Output the (x, y) coordinate of the center of the cell containing the given text.  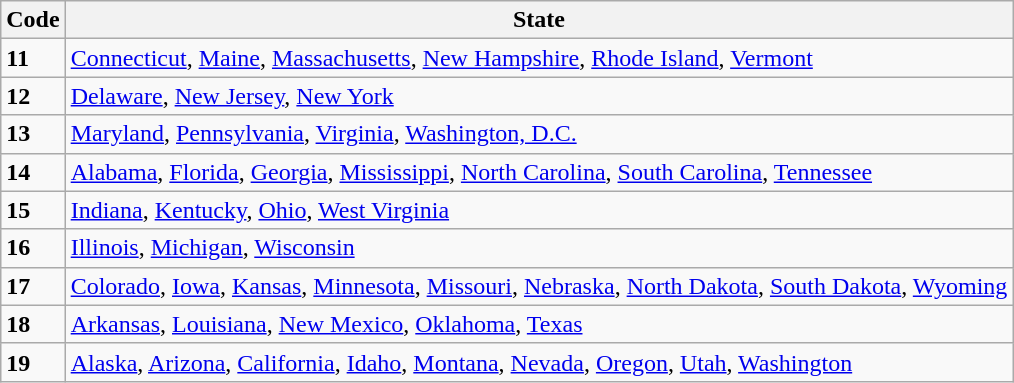
Alabama, Florida, Georgia, Mississippi, North Carolina, South Carolina, Tennessee (539, 172)
15 (33, 210)
Delaware, New Jersey, New York (539, 96)
16 (33, 248)
14 (33, 172)
13 (33, 134)
Indiana, Kentucky, Ohio, West Virginia (539, 210)
11 (33, 58)
State (539, 20)
Arkansas, Louisiana, New Mexico, Oklahoma, Texas (539, 324)
18 (33, 324)
19 (33, 362)
Maryland, Pennsylvania, Virginia, Washington, D.C. (539, 134)
Colorado, Iowa, Kansas, Minnesota, Missouri, Nebraska, North Dakota, South Dakota, Wyoming (539, 286)
Alaska, Arizona, California, Idaho, Montana, Nevada, Oregon, Utah, Washington (539, 362)
17 (33, 286)
12 (33, 96)
Connecticut, Maine, Massachusetts, New Hampshire, Rhode Island, Vermont (539, 58)
Code (33, 20)
Illinois, Michigan, Wisconsin (539, 248)
